Scan for the cell matching the given text and deliver its [X, Y] coordinate at center. 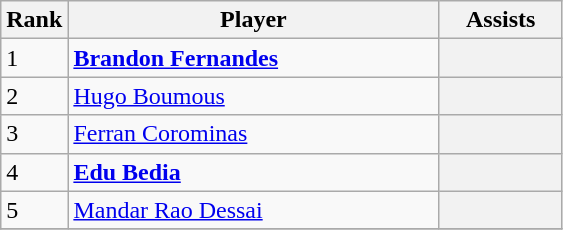
Brandon Fernandes [254, 58]
Ferran Corominas [254, 134]
Mandar Rao Dessai [254, 210]
2 [34, 96]
Hugo Boumous [254, 96]
3 [34, 134]
1 [34, 58]
4 [34, 172]
Player [254, 20]
5 [34, 210]
Edu Bedia [254, 172]
Assists [501, 20]
Rank [34, 20]
